Pinpoint the cell where the given text exists, returning its [X, Y] midpoint coordinate. 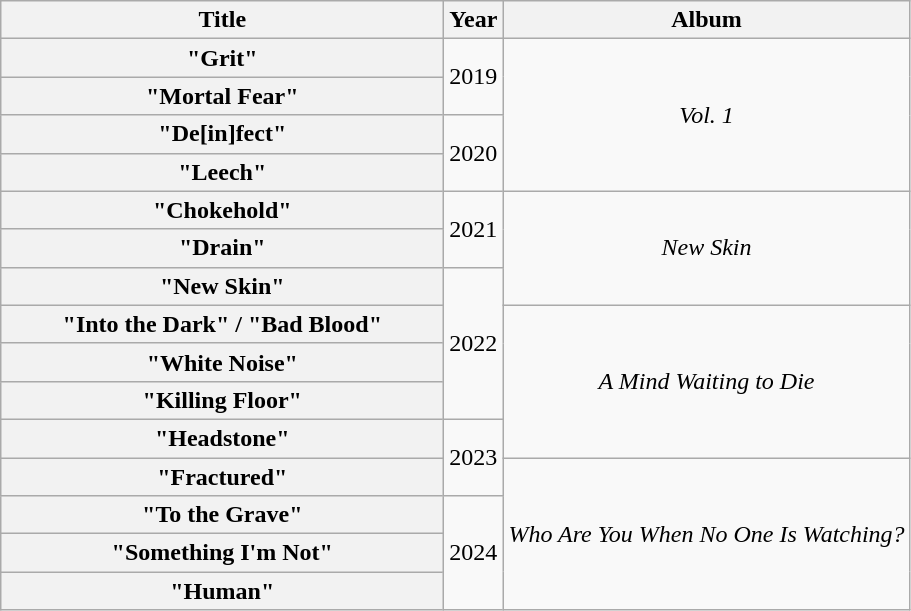
"To the Grave" [222, 515]
"Something I'm Not" [222, 553]
"Human" [222, 591]
"Fractured" [222, 477]
Year [474, 20]
"De[in]fect" [222, 134]
Vol. 1 [706, 115]
Who Are You When No One Is Watching? [706, 534]
"New Skin" [222, 286]
2022 [474, 343]
2020 [474, 153]
"Drain" [222, 248]
"Killing Floor" [222, 400]
Title [222, 20]
New Skin [706, 248]
"Headstone" [222, 438]
Album [706, 20]
2021 [474, 229]
2024 [474, 553]
"Grit" [222, 58]
2023 [474, 457]
2019 [474, 77]
"Mortal Fear" [222, 96]
"White Noise" [222, 362]
"Chokehold" [222, 210]
"Into the Dark" / "Bad Blood" [222, 324]
"Leech" [222, 172]
A Mind Waiting to Die [706, 381]
